Find where the given text appears and provide that cell's center as [X, Y] coordinate. 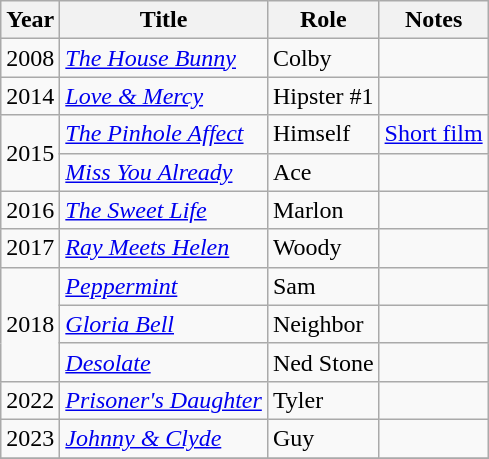
Desolate [164, 362]
2018 [30, 324]
Johnny & Clyde [164, 438]
Year [30, 20]
Notes [434, 20]
2017 [30, 248]
Miss You Already [164, 172]
Tyler [323, 400]
The House Bunny [164, 58]
Hipster #1 [323, 96]
Title [164, 20]
Himself [323, 134]
Role [323, 20]
Ray Meets Helen [164, 248]
The Pinhole Affect [164, 134]
Ned Stone [323, 362]
2023 [30, 438]
Marlon [323, 210]
Neighbor [323, 324]
Guy [323, 438]
2015 [30, 153]
2008 [30, 58]
2014 [30, 96]
The Sweet Life [164, 210]
2022 [30, 400]
Colby [323, 58]
Gloria Bell [164, 324]
Love & Mercy [164, 96]
Ace [323, 172]
2016 [30, 210]
Short film [434, 134]
Prisoner's Daughter [164, 400]
Peppermint [164, 286]
Woody [323, 248]
Sam [323, 286]
